Detect which cell encompasses the target text, then output its (x, y) center coordinate. 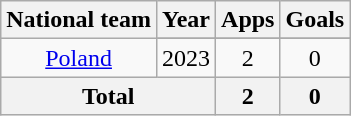
National team (79, 20)
Poland (79, 58)
Apps (248, 20)
Goals (315, 20)
2023 (186, 58)
Total (108, 96)
Year (186, 20)
